Determine the [x, y] coordinate at the center of the cell enclosing the given text.  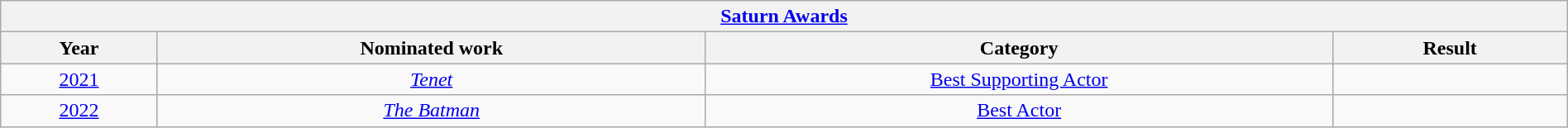
2021 [79, 79]
Best Actor [1019, 111]
2022 [79, 111]
Saturn Awards [784, 17]
Category [1019, 48]
Best Supporting Actor [1019, 79]
Result [1450, 48]
Tenet [432, 79]
Nominated work [432, 48]
The Batman [432, 111]
Year [79, 48]
